Output the [X, Y] coordinate of the center of the cell containing the given text.  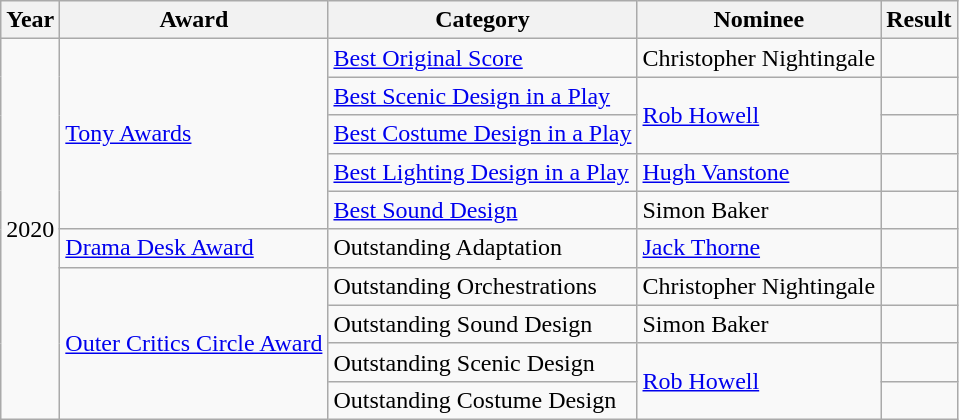
Award [194, 20]
Tony Awards [194, 134]
Outstanding Sound Design [482, 324]
Hugh Vanstone [759, 172]
Best Lighting Design in a Play [482, 172]
Best Original Score [482, 58]
2020 [30, 230]
Outstanding Orchestrations [482, 286]
Outstanding Costume Design [482, 400]
Best Scenic Design in a Play [482, 96]
Outstanding Scenic Design [482, 362]
Outer Critics Circle Award [194, 343]
Best Sound Design [482, 210]
Jack Thorne [759, 248]
Outstanding Adaptation [482, 248]
Best Costume Design in a Play [482, 134]
Result [919, 20]
Category [482, 20]
Nominee [759, 20]
Drama Desk Award [194, 248]
Year [30, 20]
